Detect which cell encompasses the target text, then output its [X, Y] center coordinate. 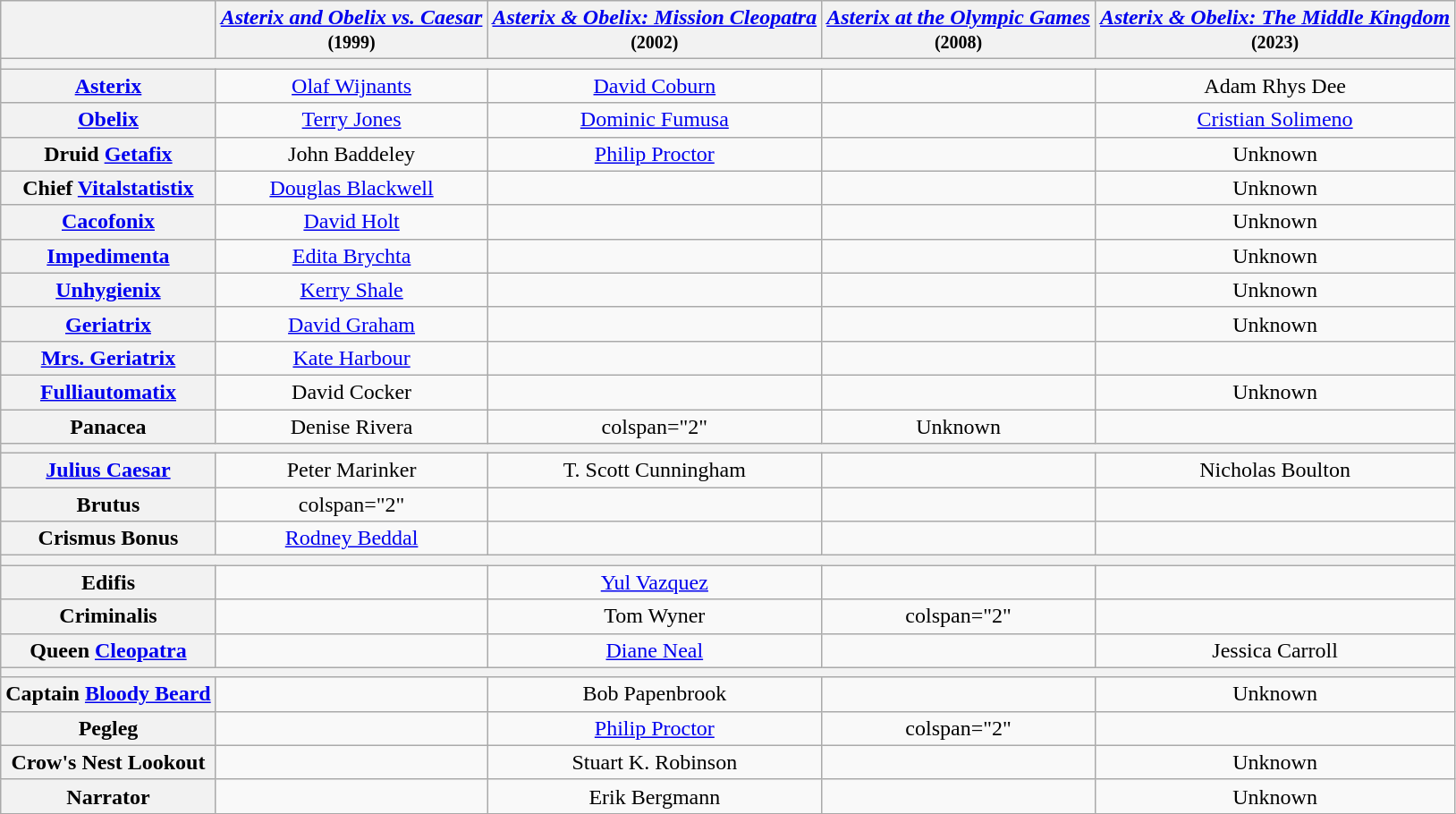
Olaf Wijnants [351, 86]
Unhygienix [108, 290]
Crow's Nest Lookout [108, 762]
Douglas Blackwell [351, 188]
Stuart K. Robinson [655, 762]
Geriatrix [108, 324]
Cacofonix [108, 222]
Fulliautomatix [108, 392]
Edifis [108, 582]
Asterix at the Olympic Games(2008) [959, 30]
Jessica Carroll [1274, 650]
Mrs. Geriatrix [108, 358]
Diane Neal [655, 650]
Asterix and Obelix vs. Caesar(1999) [351, 30]
Crismus Bonus [108, 538]
Edita Brychta [351, 256]
Denise Rivera [351, 427]
David Coburn [655, 86]
David Graham [351, 324]
Panacea [108, 427]
Obelix [108, 120]
Queen Cleopatra [108, 650]
Asterix & Obelix: The Middle Kingdom(2023) [1274, 30]
Bob Papenbrook [655, 694]
Asterix & Obelix: Mission Cleopatra(2002) [655, 30]
Nicholas Boulton [1274, 471]
Chief Vitalstatistix [108, 188]
David Cocker [351, 392]
David Holt [351, 222]
Rodney Beddal [351, 538]
Adam Rhys Dee [1274, 86]
Kate Harbour [351, 358]
Dominic Fumusa [655, 120]
Captain Bloody Beard [108, 694]
Yul Vazquez [655, 582]
Impedimenta [108, 256]
Kerry Shale [351, 290]
John Baddeley [351, 154]
Druid Getafix [108, 154]
Terry Jones [351, 120]
Asterix [108, 86]
Cristian Solimeno [1274, 120]
Pegleg [108, 728]
Criminalis [108, 616]
Tom Wyner [655, 616]
Erik Bergmann [655, 796]
Narrator [108, 796]
Julius Caesar [108, 471]
Brutus [108, 505]
Peter Marinker [351, 471]
T. Scott Cunningham [655, 471]
